Determine the (x, y) coordinate at the center of the cell enclosing the given text.  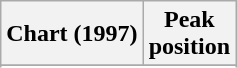
Chart (1997) (72, 34)
Peakposition (189, 34)
